Return the [x, y] coordinate for the center point of the cell that contains the specified text.  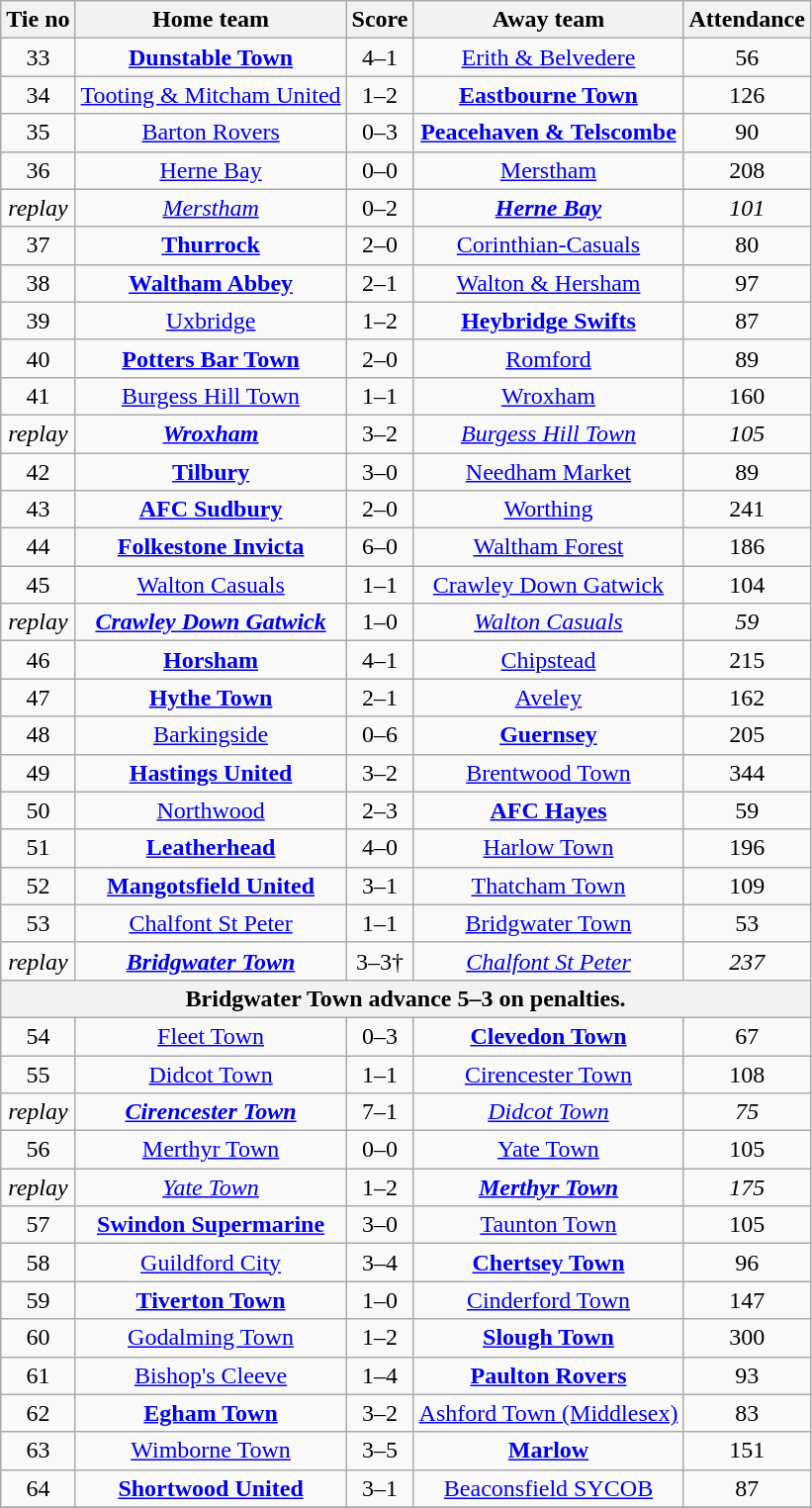
Dunstable Town [211, 57]
160 [747, 396]
40 [38, 358]
36 [38, 170]
7–1 [380, 1112]
186 [747, 547]
Score [380, 20]
Uxbridge [211, 321]
215 [747, 660]
60 [38, 1338]
0–6 [380, 735]
AFC Sudbury [211, 510]
Chipstead [548, 660]
1–4 [380, 1375]
237 [747, 961]
Corinthian-Casuals [548, 245]
Wimborne Town [211, 1451]
46 [38, 660]
Hythe Town [211, 698]
Bishop's Cleeve [211, 1375]
Mangotsfield United [211, 886]
Erith & Belvedere [548, 57]
Tilbury [211, 472]
34 [38, 95]
Leatherhead [211, 848]
Away team [548, 20]
42 [38, 472]
64 [38, 1488]
Slough Town [548, 1338]
37 [38, 245]
41 [38, 396]
39 [38, 321]
162 [747, 698]
61 [38, 1375]
Tie no [38, 20]
Shortwood United [211, 1488]
104 [747, 585]
Godalming Town [211, 1338]
35 [38, 133]
Clevedon Town [548, 1036]
93 [747, 1375]
Home team [211, 20]
Hastings United [211, 773]
Folkestone Invicta [211, 547]
Egham Town [211, 1413]
43 [38, 510]
6–0 [380, 547]
Harlow Town [548, 848]
Walton & Hersham [548, 283]
Romford [548, 358]
Aveley [548, 698]
Paulton Rovers [548, 1375]
109 [747, 886]
52 [38, 886]
108 [747, 1074]
Beaconsfield SYCOB [548, 1488]
AFC Hayes [548, 810]
Waltham Abbey [211, 283]
Marlow [548, 1451]
Barton Rovers [211, 133]
Swindon Supermarine [211, 1225]
47 [38, 698]
Thatcham Town [548, 886]
2–3 [380, 810]
44 [38, 547]
300 [747, 1338]
Waltham Forest [548, 547]
45 [38, 585]
205 [747, 735]
Bridgwater Town advance 5–3 on penalties. [406, 998]
83 [747, 1413]
Northwood [211, 810]
344 [747, 773]
4–0 [380, 848]
Brentwood Town [548, 773]
Peacehaven & Telscombe [548, 133]
Guernsey [548, 735]
62 [38, 1413]
Thurrock [211, 245]
Ashford Town (Middlesex) [548, 1413]
Attendance [747, 20]
Fleet Town [211, 1036]
Eastbourne Town [548, 95]
Cinderford Town [548, 1300]
67 [747, 1036]
51 [38, 848]
3–4 [380, 1263]
Chertsey Town [548, 1263]
57 [38, 1225]
Heybridge Swifts [548, 321]
Taunton Town [548, 1225]
49 [38, 773]
Tiverton Town [211, 1300]
Horsham [211, 660]
50 [38, 810]
33 [38, 57]
0–2 [380, 208]
Guildford City [211, 1263]
Barkingside [211, 735]
97 [747, 283]
Worthing [548, 510]
Needham Market [548, 472]
147 [747, 1300]
208 [747, 170]
151 [747, 1451]
Potters Bar Town [211, 358]
48 [38, 735]
38 [38, 283]
3–5 [380, 1451]
126 [747, 95]
90 [747, 133]
175 [747, 1187]
101 [747, 208]
196 [747, 848]
63 [38, 1451]
3–3† [380, 961]
241 [747, 510]
58 [38, 1263]
75 [747, 1112]
55 [38, 1074]
54 [38, 1036]
96 [747, 1263]
Tooting & Mitcham United [211, 95]
80 [747, 245]
